Find where the given text appears and provide that cell's center as [X, Y] coordinate. 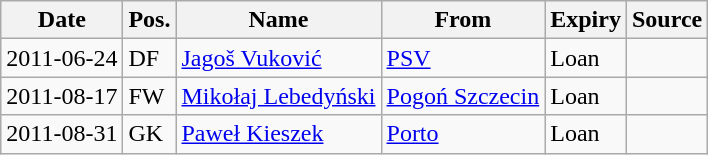
Expiry [586, 20]
Name [278, 20]
Mikołaj Lebedyński [278, 96]
PSV [463, 58]
2011-08-31 [62, 134]
Pos. [150, 20]
DF [150, 58]
Pogoń Szczecin [463, 96]
Source [666, 20]
2011-08-17 [62, 96]
Porto [463, 134]
GK [150, 134]
From [463, 20]
Jagoš Vuković [278, 58]
Paweł Kieszek [278, 134]
Date [62, 20]
FW [150, 96]
2011-06-24 [62, 58]
